Return the [X, Y] coordinate for the center point of the cell that contains the specified text.  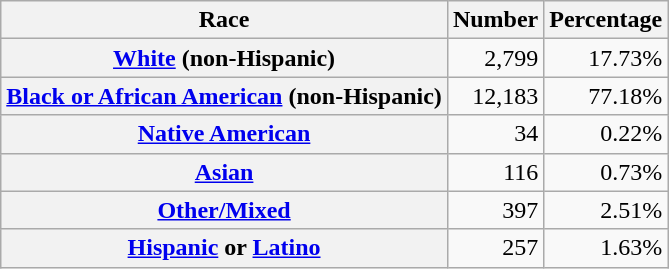
257 [495, 248]
2,799 [495, 58]
Asian [224, 172]
12,183 [495, 96]
17.73% [606, 58]
0.22% [606, 134]
Number [495, 20]
77.18% [606, 96]
Race [224, 20]
Black or African American (non-Hispanic) [224, 96]
34 [495, 134]
White (non-Hispanic) [224, 58]
0.73% [606, 172]
116 [495, 172]
Percentage [606, 20]
2.51% [606, 210]
Hispanic or Latino [224, 248]
Native American [224, 134]
1.63% [606, 248]
397 [495, 210]
Other/Mixed [224, 210]
